Scan for the cell matching the given text and deliver its (x, y) coordinate at center. 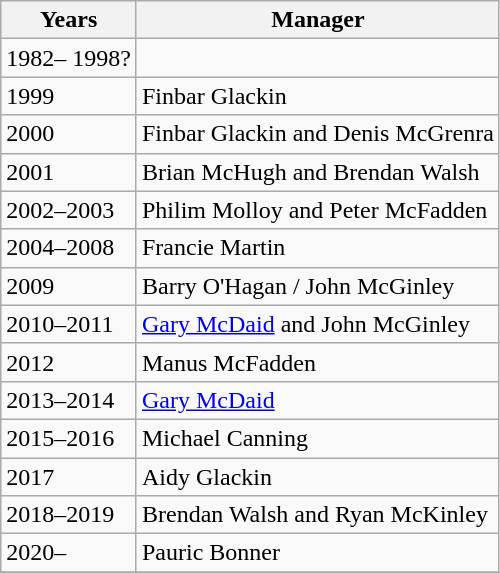
2013–2014 (69, 400)
2018–2019 (69, 515)
Aidy Glackin (318, 477)
2000 (69, 134)
2010–2011 (69, 324)
1999 (69, 96)
Finbar Glackin and Denis McGrenra (318, 134)
2015–2016 (69, 438)
Barry O'Hagan / John McGinley (318, 286)
2012 (69, 362)
Francie Martin (318, 248)
1982– 1998? (69, 58)
Gary McDaid and John McGinley (318, 324)
Brendan Walsh and Ryan McKinley (318, 515)
Years (69, 20)
Michael Canning (318, 438)
2001 (69, 172)
2020– (69, 553)
2017 (69, 477)
2009 (69, 286)
Gary McDaid (318, 400)
2002–2003 (69, 210)
2004–2008 (69, 248)
Brian McHugh and Brendan Walsh (318, 172)
Pauric Bonner (318, 553)
Manus McFadden (318, 362)
Philim Molloy and Peter McFadden (318, 210)
Finbar Glackin (318, 96)
Manager (318, 20)
